Capture the cell that displays the provided text and extract its [X, Y] central coordinate. 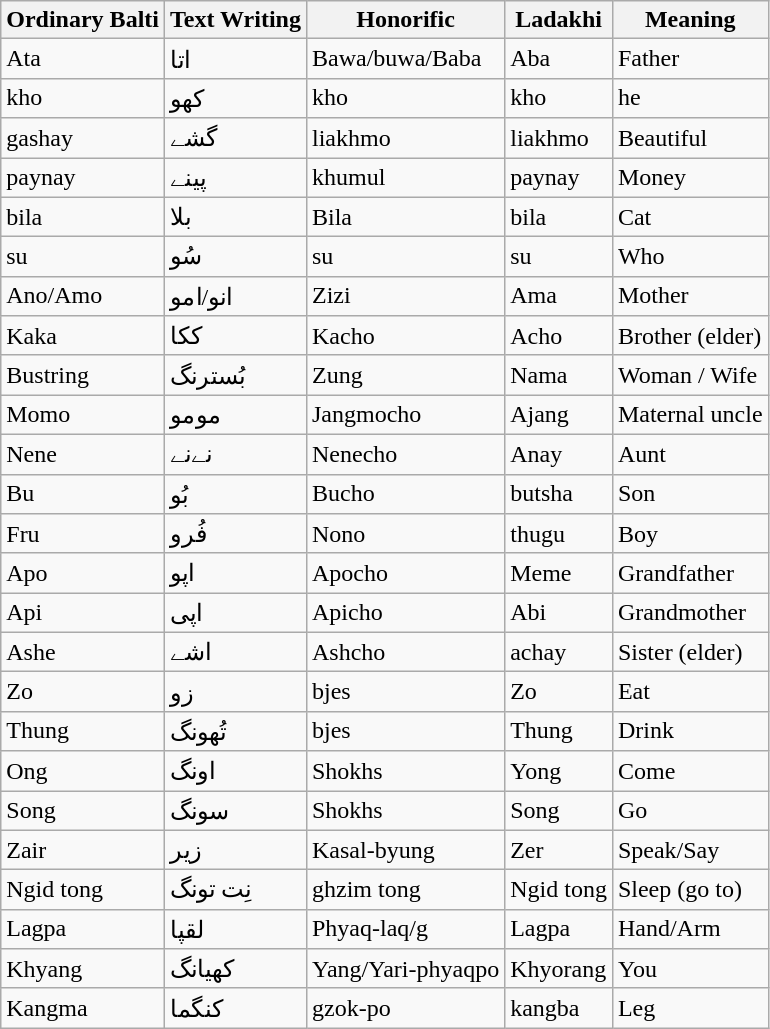
بُسترنگ [235, 375]
Text Writing [235, 20]
کھیانگ [235, 969]
Bucho [405, 494]
Yang/Yari-phyaqpo [405, 969]
Anay [559, 454]
تُھونگ [235, 731]
Woman / Wife [690, 375]
اتا [235, 59]
Nenecho [405, 454]
Sleep (go to) [690, 890]
Bustring [83, 375]
Zair [83, 850]
gashay [83, 138]
Brother (elder) [690, 336]
Beautiful [690, 138]
مومو [235, 415]
Apicho [405, 613]
اپی [235, 613]
سُو [235, 257]
butsha [559, 494]
Momo [83, 415]
کنگما [235, 1008]
Ordinary Balti [83, 20]
Khyorang [559, 969]
انو/امو [235, 296]
اونگ [235, 771]
Speak/Say [690, 850]
Ano/Amo [83, 296]
achay [559, 652]
Fru [83, 534]
Bawa/buwa/Baba [405, 59]
Son [690, 494]
Sister (elder) [690, 652]
Zer [559, 850]
Ladakhi [559, 20]
اپو [235, 573]
Aba [559, 59]
Acho [559, 336]
ghzim tong [405, 890]
Mother [690, 296]
کھو [235, 98]
Ashcho [405, 652]
بُو [235, 494]
فُرو [235, 534]
گشے [235, 138]
پینے [235, 178]
اشے [235, 652]
Eat [690, 692]
Abi [559, 613]
Grandmother [690, 613]
Ajang [559, 415]
Khyang [83, 969]
Nama [559, 375]
kangba [559, 1008]
Apocho [405, 573]
Leg [690, 1008]
Kaka [83, 336]
Meaning [690, 20]
Honorific [405, 20]
ککا [235, 336]
thugu [559, 534]
Yong [559, 771]
Bila [405, 217]
Nene [83, 454]
Zung [405, 375]
Father [690, 59]
Zizi [405, 296]
نےنے [235, 454]
Grandfather [690, 573]
Kasal-byung [405, 850]
Phyaq-laq/g [405, 929]
زیر [235, 850]
زو [235, 692]
Maternal uncle [690, 415]
Jangmocho [405, 415]
Nono [405, 534]
Hand/Arm [690, 929]
Apo [83, 573]
Kacho [405, 336]
Drink [690, 731]
Ong [83, 771]
Ata [83, 59]
Kangma [83, 1008]
Cat [690, 217]
Boy [690, 534]
Api [83, 613]
khumul [405, 178]
he [690, 98]
Bu [83, 494]
بلا [235, 217]
نِت تونگ [235, 890]
Meme [559, 573]
Who [690, 257]
Come [690, 771]
Ama [559, 296]
لقپا [235, 929]
You [690, 969]
Ashe [83, 652]
Money [690, 178]
Go [690, 810]
Aunt [690, 454]
gzok-po [405, 1008]
سونگ [235, 810]
